Provide the (x, y) coordinate of the cell's center where the given text is located.  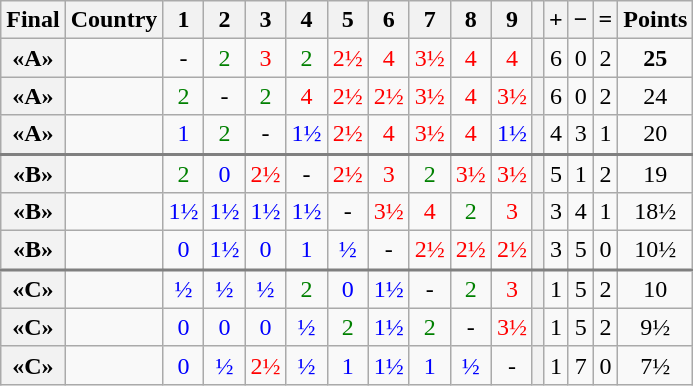
7½ (656, 365)
10½ (656, 250)
25 (656, 58)
18½ (656, 212)
19 (656, 174)
Points (656, 20)
= (606, 20)
8 (470, 20)
9 (512, 20)
10 (656, 288)
Final (33, 20)
24 (656, 96)
− (580, 20)
+ (556, 20)
Country (114, 20)
9½ (656, 327)
20 (656, 134)
